Provide the [X, Y] coordinate of the cell's center where the given text is located.  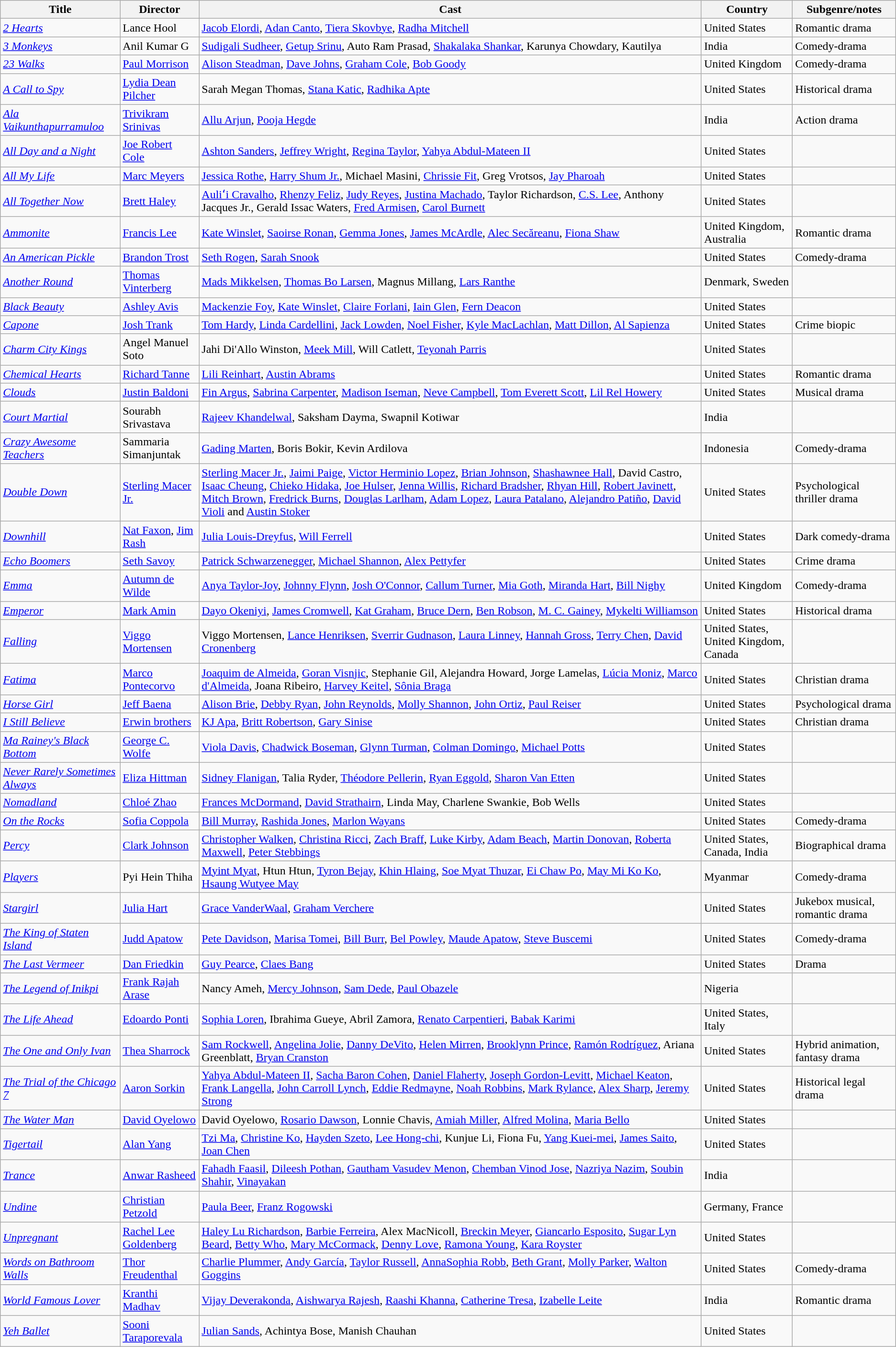
Fatima [60, 679]
Viola Davis, Chadwick Boseman, Glynn Turman, Colman Domingo, Michael Potts [450, 747]
United Kingdom, Australia [747, 233]
Richard Tanne [160, 374]
Undine [60, 1207]
Justin Baldoni [160, 392]
Fahadh Faasil, Dileesh Pothan, Gautham Vasudev Menon, Chemban Vinod Jose, Nazriya Nazim, Soubin Shahir, Vinayakan [450, 1175]
Allu Arjun, Pooja Hegde [450, 120]
Brett Haley [160, 201]
Dan Friedkin [160, 964]
Aaron Sorkin [160, 1088]
Nigeria [747, 988]
Thea Sharrock [160, 1051]
Crazy Awesome Teachers [60, 448]
Percy [60, 846]
Marc Meyers [160, 176]
Patrick Schwarzenegger, Michael Shannon, Alex Pettyfer [450, 561]
All Together Now [60, 201]
Falling [60, 642]
Horse Girl [60, 704]
Anya Taylor-Joy, Johnny Flynn, Josh O'Connor, Callum Turner, Mia Goth, Miranda Hart, Bill Nighy [450, 586]
Marco Pontecorvo [160, 679]
Another Round [60, 282]
Emperor [60, 611]
Seth Rogen, Sarah Snook [450, 257]
Francis Lee [160, 233]
Indonesia [747, 448]
Bill Murray, Rashida Jones, Marlon Wayans [450, 821]
Jessica Rothe, Harry Shum Jr., Michael Masini, Chrissie Fit, Greg Vrotsos, Jay Pharoah [450, 176]
Angel Manuel Soto [160, 350]
Kate Winslet, Saoirse Ronan, Gemma Jones, James McArdle, Alec Secăreanu, Fiona Shaw [450, 233]
Yeh Ballet [60, 1331]
Nomadland [60, 803]
Dayo Okeniyi, James Cromwell, Kat Graham, Bruce Dern, Ben Robson, M. C. Gainey, Mykelti Williamson [450, 611]
Rajeev Khandelwal, Saksham Dayma, Swapnil Kotiwar [450, 417]
Biographical drama [844, 846]
Sudigali Sudheer, Getup Srinu, Auto Ram Prasad, Shakalaka Shankar, Karunya Chowdary, Kautilya [450, 46]
Myanmar [747, 876]
Vijay Deverakonda, Aishwarya Rajesh, Raashi Khanna, Catherine Tresa, Izabelle Leite [450, 1300]
I Still Believe [60, 722]
All My Life [60, 176]
Nat Faxon, Jim Rash [160, 536]
Myint Myat, Htun Htun, Tyron Bejay, Khin Hlaing, Soe Myat Thuzar, Ei Chaw Po, May Mi Ko Ko, Hsaung Wutyee May [450, 876]
Ma Rainey's Black Bottom [60, 747]
Kranthi Madhav [160, 1300]
Director [160, 10]
Title [60, 10]
World Famous Lover [60, 1300]
Jacob Elordi, Adan Canto, Tiera Skovbye, Radha Mitchell [450, 28]
Psychological drama [844, 704]
3 Monkeys [60, 46]
George C. Wolfe [160, 747]
Action drama [844, 120]
David Oyelowo, Rosario Dawson, Lonnie Chavis, Amiah Miller, Alfred Molina, Maria Bello [450, 1120]
A Call to Spy [60, 89]
Edoardo Ponti [160, 1020]
Psychological thriller drama [844, 492]
Lance Hool [160, 28]
Christopher Walken, Christina Ricci, Zach Braff, Luke Kirby, Adam Beach, Martin Donovan, Roberta Maxwell, Peter Stebbings [450, 846]
All Day and a Night [60, 151]
Lili Reinhart, Austin Abrams [450, 374]
Thor Freudenthal [160, 1269]
Capone [60, 325]
United States, United Kingdom, Canada [747, 642]
Josh Trank [160, 325]
Musical drama [844, 392]
Grace VanderWaal, Graham Verchere [450, 908]
Ammonite [60, 233]
Julia Hart [160, 908]
Nancy Ameh, Mercy Johnson, Sam Dede, Paul Obazele [450, 988]
Sam Rockwell, Angelina Jolie, Danny DeVito, Helen Mirren, Brooklynn Prince, Ramón Rodríguez, Ariana Greenblatt, Bryan Cranston [450, 1051]
Anwar Rasheed [160, 1175]
Ashley Avis [160, 306]
The Last Vermeer [60, 964]
Clark Johnson [160, 846]
Hybrid animation, fantasy drama [844, 1051]
Players [60, 876]
Viggo Mortensen [160, 642]
Christian Petzold [160, 1207]
Chemical Hearts [60, 374]
Paula Beer, Franz Rogowski [450, 1207]
Stargirl [60, 908]
Lydia Dean Pilcher [160, 89]
Court Martial [60, 417]
Clouds [60, 392]
Seth Savoy [160, 561]
Dark comedy-drama [844, 536]
Gading Marten, Boris Bokir, Kevin Ardilova [450, 448]
Country [747, 10]
Pete Davidson, Marisa Tomei, Bill Burr, Bel Powley, Maude Apatow, Steve Buscemi [450, 939]
Charlie Plummer, Andy García, Taylor Russell, AnnaSophia Robb, Beth Grant, Molly Parker, Walton Goggins [450, 1269]
David Oyelowo [160, 1120]
On the Rocks [60, 821]
Alison Steadman, Dave Johns, Graham Cole, Bob Goody [450, 64]
Drama [844, 964]
Julian Sands, Achintya Bose, Manish Chauhan [450, 1331]
Sofia Coppola [160, 821]
Sterling Macer Jr. [160, 492]
The Water Man [60, 1120]
Crime biopic [844, 325]
KJ Apa, Britt Robertson, Gary Sinise [450, 722]
The King of Staten Island [60, 939]
Unpregnant [60, 1237]
Words on Bathroom Walls [60, 1269]
Tigertail [60, 1144]
United States, Italy [747, 1020]
Subgenre/notes [844, 10]
Brandon Trost [160, 257]
The Life Ahead [60, 1020]
Pyi Hein Thiha [160, 876]
Alison Brie, Debby Ryan, John Reynolds, Molly Shannon, John Ortiz, Paul Reiser [450, 704]
23 Walks [60, 64]
United States, Canada, India [747, 846]
Ashton Sanders, Jeffrey Wright, Regina Taylor, Yahya Abdul-Mateen II [450, 151]
Paul Morrison [160, 64]
Alan Yang [160, 1144]
Frank Rajah Arase [160, 988]
Mark Amin [160, 611]
Tzi Ma, Christine Ko, Hayden Szeto, Lee Hong-chi, Kunjue Li, Fiona Fu, Yang Kuei-mei, James Saito, Joan Chen [450, 1144]
Downhill [60, 536]
The Trial of the Chicago 7 [60, 1088]
Jeff Baena [160, 704]
Guy Pearce, Claes Bang [450, 964]
Sooni Taraporevala [160, 1331]
Emma [60, 586]
Mackenzie Foy, Kate Winslet, Claire Forlani, Iain Glen, Fern Deacon [450, 306]
Historical legal drama [844, 1088]
Sourabh Srivastava [160, 417]
Eliza Hittman [160, 778]
Trivikram Srinivas [160, 120]
Sammaria Simanjuntak [160, 448]
Charm City Kings [60, 350]
Fin Argus, Sabrina Carpenter, Madison Iseman, Neve Campbell, Tom Everett Scott, Lil Rel Howery [450, 392]
Rachel Lee Goldenberg [160, 1237]
Erwin brothers [160, 722]
Sarah Megan Thomas, Stana Katic, Radhika Apte [450, 89]
Double Down [60, 492]
Thomas Vinterberg [160, 282]
Jahi Di'Allo Winston, Meek Mill, Will Catlett, Teyonah Parris [450, 350]
Judd Apatow [160, 939]
Jukebox musical, romantic drama [844, 908]
Autumn de Wilde [160, 586]
The One and Only Ivan [60, 1051]
Denmark, Sweden [747, 282]
An American Pickle [60, 257]
Anil Kumar G [160, 46]
Never Rarely Sometimes Always [60, 778]
Chloé Zhao [160, 803]
2 Hearts [60, 28]
Frances McDormand, David Strathairn, Linda May, Charlene Swankie, Bob Wells [450, 803]
Germany, France [747, 1207]
Echo Boomers [60, 561]
Joe Robert Cole [160, 151]
Tom Hardy, Linda Cardellini, Jack Lowden, Noel Fisher, Kyle MacLachlan, Matt Dillon, Al Sapienza [450, 325]
Sidney Flanigan, Talia Ryder, Théodore Pellerin, Ryan Eggold, Sharon Van Etten [450, 778]
Mads Mikkelsen, Thomas Bo Larsen, Magnus Millang, Lars Ranthe [450, 282]
Crime drama [844, 561]
Trance [60, 1175]
Julia Louis-Dreyfus, Will Ferrell [450, 536]
Viggo Mortensen, Lance Henriksen, Sverrir Gudnason, Laura Linney, Hannah Gross, Terry Chen, David Cronenberg [450, 642]
Cast [450, 10]
The Legend of Inikpi [60, 988]
Sophia Loren, Ibrahima Gueye, Abril Zamora, Renato Carpentieri, Babak Karimi [450, 1020]
Black Beauty [60, 306]
Ala Vaikunthapurramuloo [60, 120]
